Capture the cell that displays the provided text and extract its (X, Y) central coordinate. 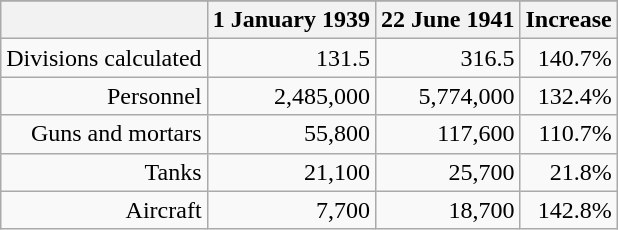
131.5 (291, 58)
117,600 (448, 134)
1 January 1939 (291, 20)
Personnel (104, 96)
142.8% (568, 210)
Increase (568, 20)
22 June 1941 (448, 20)
Divisions calculated (104, 58)
Guns and mortars (104, 134)
25,700 (448, 172)
2,485,000 (291, 96)
5,774,000 (448, 96)
140.7% (568, 58)
21.8% (568, 172)
21,100 (291, 172)
Tanks (104, 172)
132.4% (568, 96)
18,700 (448, 210)
55,800 (291, 134)
110.7% (568, 134)
316.5 (448, 58)
7,700 (291, 210)
Aircraft (104, 210)
